Output the [X, Y] coordinate of the center of the cell containing the given text.  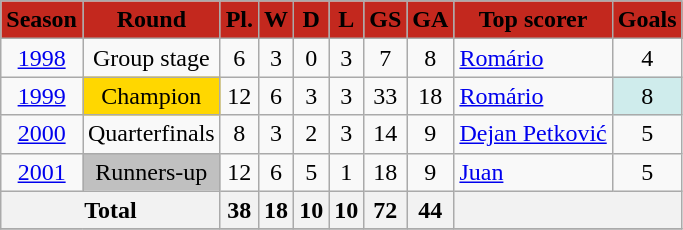
Goals [647, 20]
1998 [42, 58]
Pl. [239, 20]
72 [386, 210]
7 [386, 58]
2000 [42, 134]
1999 [42, 96]
Group stage [151, 58]
2001 [42, 172]
L [346, 20]
Runners-up [151, 172]
Season [42, 20]
Quarterfinals [151, 134]
4 [647, 58]
Champion [151, 96]
D [312, 20]
38 [239, 210]
GS [386, 20]
2 [312, 134]
W [276, 20]
44 [430, 210]
Top scorer [533, 20]
GA [430, 20]
Total [110, 210]
Dejan Petković [533, 134]
33 [386, 96]
Juan [533, 172]
1 [346, 172]
0 [312, 58]
Round [151, 20]
14 [386, 134]
